Provide the (X, Y) coordinate of the cell's center where the given text is located.  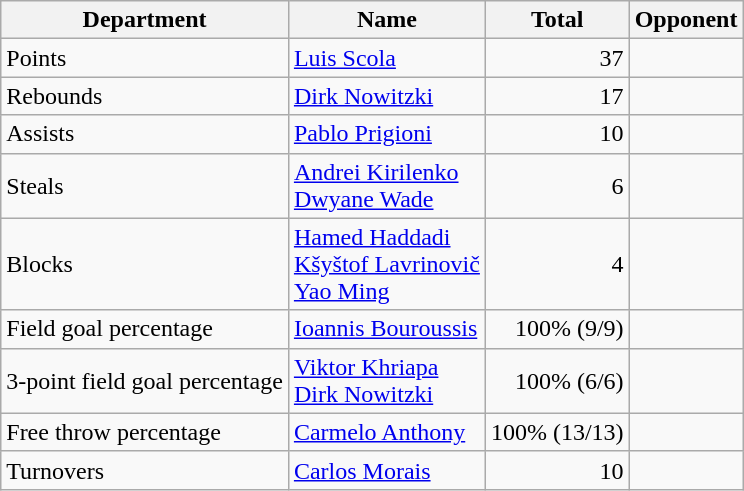
100% (13/13) (557, 432)
Carmelo Anthony (386, 432)
Pablo Prigioni (386, 134)
Turnovers (145, 470)
Carlos Morais (386, 470)
Ioannis Bouroussis (386, 329)
Luis Scola (386, 58)
Name (386, 20)
Field goal percentage (145, 329)
Rebounds (145, 96)
Assists (145, 134)
Steals (145, 186)
17 (557, 96)
6 (557, 186)
Blocks (145, 264)
Free throw percentage (145, 432)
Andrei Kirilenko Dwyane Wade (386, 186)
3-point field goal percentage (145, 380)
Total (557, 20)
Opponent (686, 20)
Viktor Khriapa Dirk Nowitzki (386, 380)
100% (6/6) (557, 380)
Points (145, 58)
Dirk Nowitzki (386, 96)
Department (145, 20)
100% (9/9) (557, 329)
4 (557, 264)
Hamed Haddadi Kšyštof Lavrinovič Yao Ming (386, 264)
37 (557, 58)
